Output the [X, Y] coordinate of the center of the cell containing the given text.  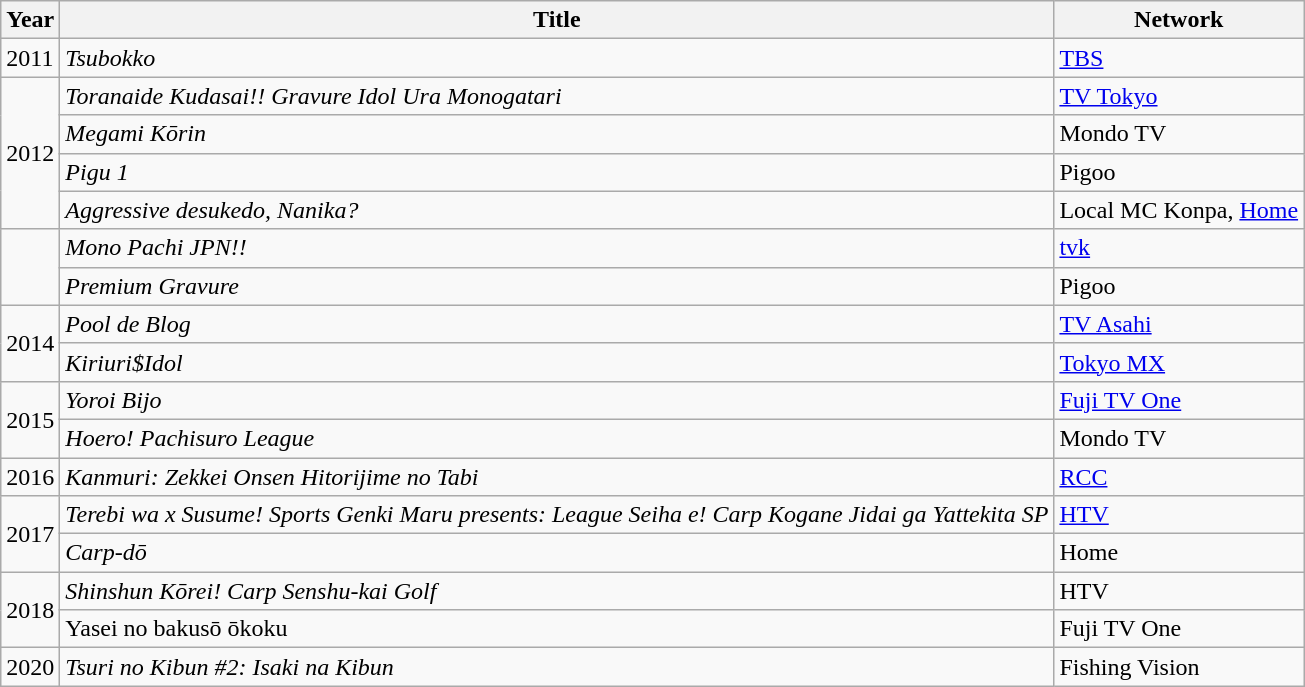
Mono Pachi JPN!! [557, 248]
RCC [1179, 477]
Terebi wa x Susume! Sports Genki Maru presents: League Seiha e! Carp Kogane Jidai ga Yattekita SP [557, 515]
Toranaide Kudasai!! Gravure Idol Ura Monogatari [557, 96]
TV Tokyo [1179, 96]
Aggressive desukedo, Nanika? [557, 210]
Pool de Blog [557, 324]
2014 [30, 343]
tvk [1179, 248]
2012 [30, 153]
Title [557, 20]
Tsubokko [557, 58]
Carp-dō [557, 553]
Kiriuri$Idol [557, 362]
2018 [30, 610]
Megami Kōrin [557, 134]
2020 [30, 667]
Tokyo MX [1179, 362]
Network [1179, 20]
Year [30, 20]
Fishing Vision [1179, 667]
TV Asahi [1179, 324]
Shinshun Kōrei! Carp Senshu-kai Golf [557, 591]
Tsuri no Kibun #2: Isaki na Kibun [557, 667]
Kanmuri: Zekkei Onsen Hitorijime no Tabi [557, 477]
Hoero! Pachisuro League [557, 438]
2011 [30, 58]
Yasei no bakusō ōkoku [557, 629]
Home [1179, 553]
2015 [30, 419]
Premium Gravure [557, 286]
2016 [30, 477]
Local MC Konpa, Home [1179, 210]
Pigu 1 [557, 172]
TBS [1179, 58]
Yoroi Bijo [557, 400]
2017 [30, 534]
